Scan for the cell matching the given text and deliver its (x, y) coordinate at center. 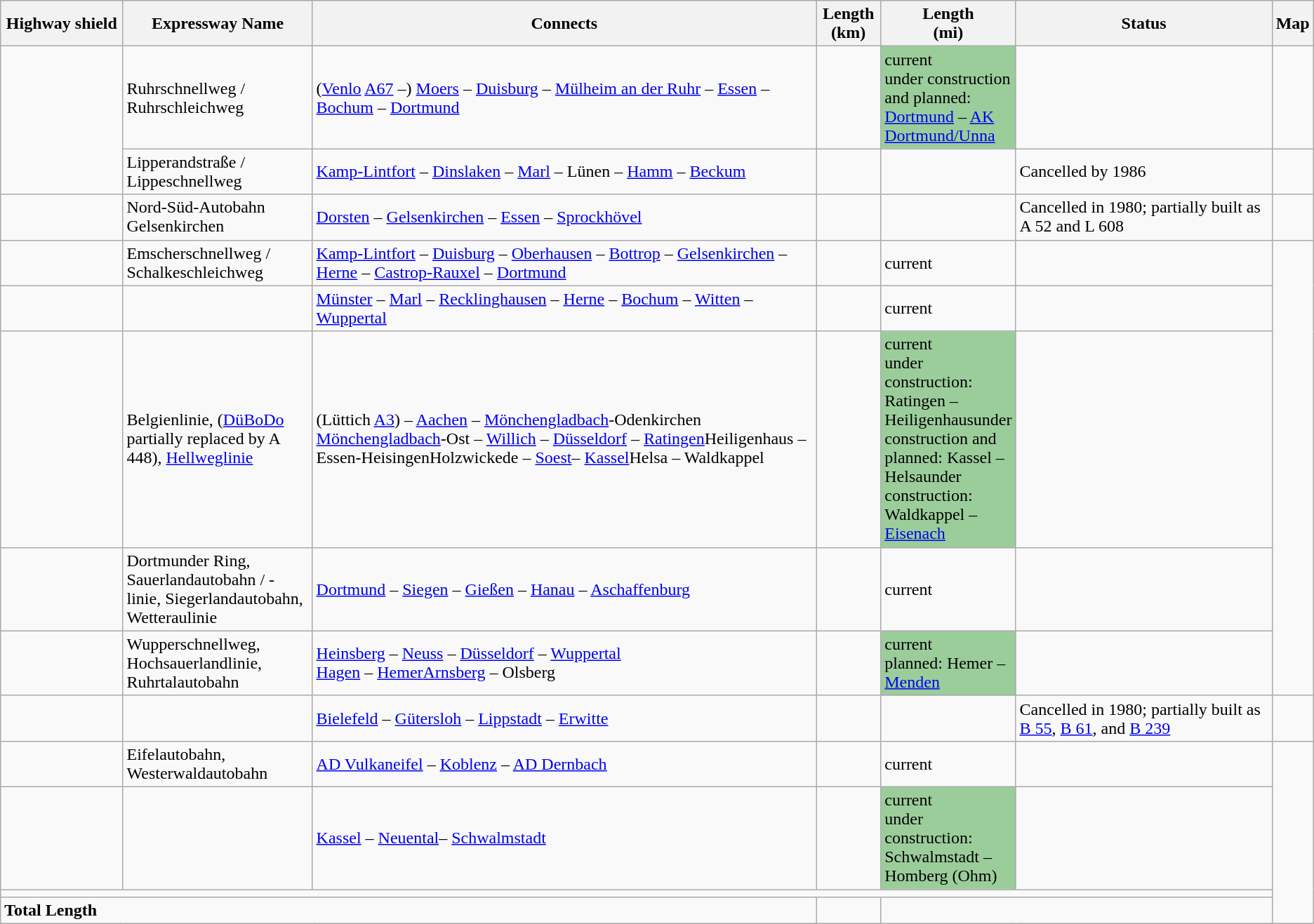
Highway shield (62, 24)
Length(km) (849, 24)
Münster – Marl – Recklinghausen – Herne – Bochum – Witten – Wuppertal (564, 309)
Heinsberg – Neuss – Düsseldorf – WuppertalHagen – HemerArnsberg – Olsberg (564, 663)
Bielefeld – Gütersloh – Lippstadt – Erwitte (564, 718)
Expressway Name (218, 24)
Emscherschnellweg / Schalkeschleichweg (218, 262)
Cancelled in 1980; partially built as A 52 and L 608 (1144, 217)
Map (1293, 24)
Connects (564, 24)
currentunder construction: Schwalmstadt – Homberg (Ohm) (948, 838)
Belgienlinie, (DüBoDo partially replaced by A 448), Hellweglinie (218, 439)
Kamp-Lintfort – Dinslaken – Marl – Lünen – Hamm – Beckum (564, 171)
Lipperandstraße / Lippeschnellweg (218, 171)
Total Length (409, 911)
Ruhrschnellweg / Ruhrschleichweg (218, 98)
currentunder construction and planned: Dortmund – AK Dortmund/Unna (948, 98)
Eifelautobahn, Westerwaldautobahn (218, 763)
Kassel – Neuental– Schwalmstadt (564, 838)
currentunder construction: Ratingen – Heiligenhausunder construction and planned: Kassel – Helsaunder construction: Waldkappel – Eisenach (948, 439)
Dortmunder Ring, Sauerlandautobahn / -linie, Siegerlandautobahn, Wetteraulinie (218, 589)
Kamp-Lintfort – Duisburg – Oberhausen – Bottrop – Gelsenkirchen – Herne – Castrop-Rauxel – Dortmund (564, 262)
Cancelled by 1986 (1144, 171)
currentplanned: Hemer – Menden (948, 663)
Dorsten – Gelsenkirchen – Essen – Sprockhövel (564, 217)
Length(mi) (948, 24)
Nord-Süd-Autobahn Gelsenkirchen (218, 217)
AD Vulkaneifel – Koblenz – AD Dernbach (564, 763)
(Venlo A67 –) Moers – Duisburg – Mülheim an der Ruhr – Essen – Bochum – Dortmund (564, 98)
Dortmund – Siegen – Gießen – Hanau – Aschaffenburg (564, 589)
Status (1144, 24)
Cancelled in 1980; partially built as B 55, B 61, and B 239 (1144, 718)
Wupperschnellweg, Hochsauerlandlinie, Ruhrtalautobahn (218, 663)
